Determine the (X, Y) coordinate at the center of the cell enclosing the given text.  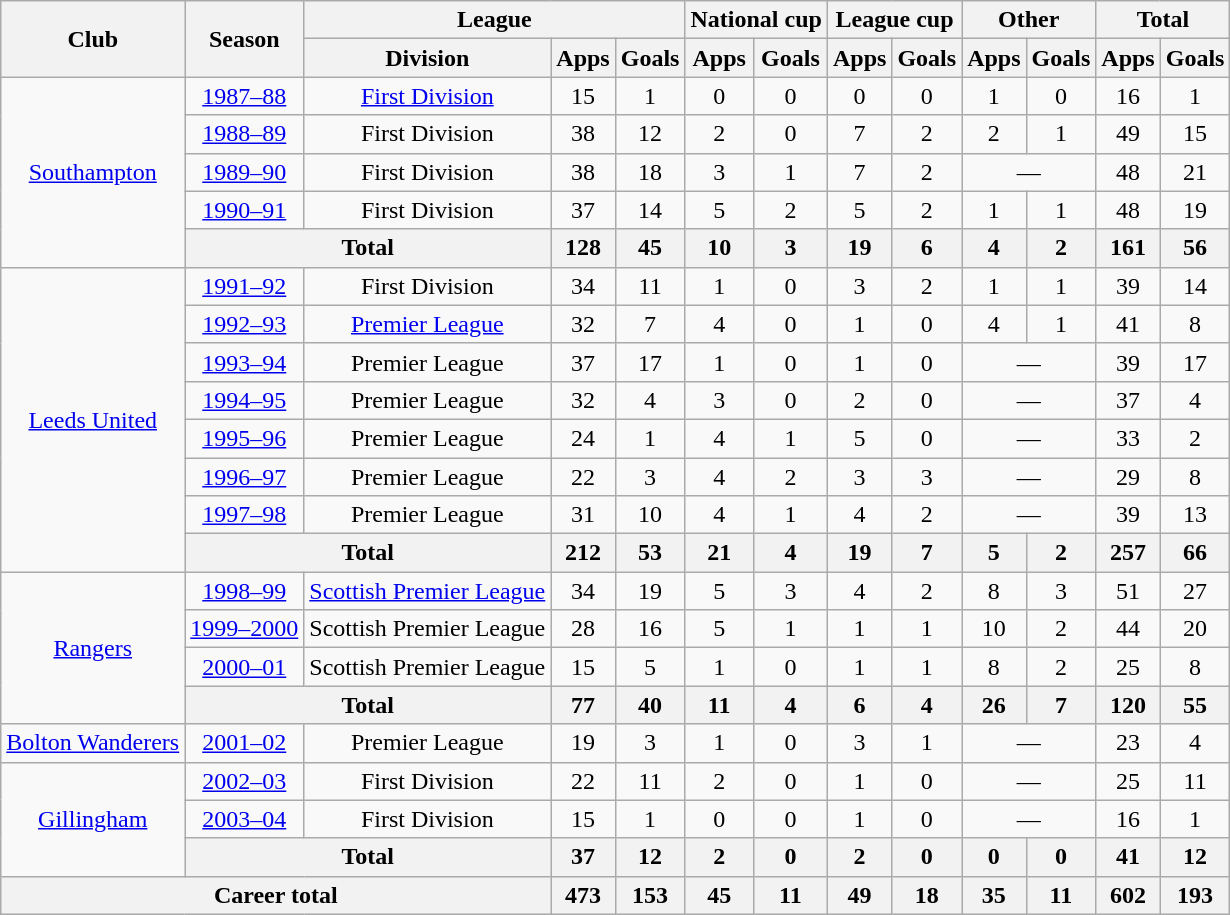
28 (583, 629)
20 (1195, 629)
Southampton (93, 172)
2000–01 (244, 667)
League cup (894, 20)
1995–96 (244, 438)
1990–91 (244, 210)
2001–02 (244, 743)
473 (583, 895)
Season (244, 39)
Career total (276, 895)
Gillingham (93, 819)
1999–2000 (244, 629)
Rangers (93, 648)
128 (583, 248)
2003–04 (244, 819)
Club (93, 39)
56 (1195, 248)
51 (1128, 591)
120 (1128, 705)
National cup (756, 20)
193 (1195, 895)
257 (1128, 553)
212 (583, 553)
1991–92 (244, 286)
153 (650, 895)
1996–97 (244, 477)
44 (1128, 629)
26 (994, 705)
55 (1195, 705)
1987–88 (244, 96)
66 (1195, 553)
2002–03 (244, 781)
1997–98 (244, 515)
1992–93 (244, 324)
27 (1195, 591)
33 (1128, 438)
40 (650, 705)
1998–99 (244, 591)
1994–95 (244, 400)
77 (583, 705)
1993–94 (244, 362)
Other (1029, 20)
Bolton Wanderers (93, 743)
24 (583, 438)
31 (583, 515)
Division (428, 58)
League (494, 20)
35 (994, 895)
Leeds United (93, 419)
1988–89 (244, 134)
23 (1128, 743)
29 (1128, 477)
1989–90 (244, 172)
602 (1128, 895)
53 (650, 553)
161 (1128, 248)
13 (1195, 515)
